Pinpoint the cell where the given text exists, returning its [X, Y] midpoint coordinate. 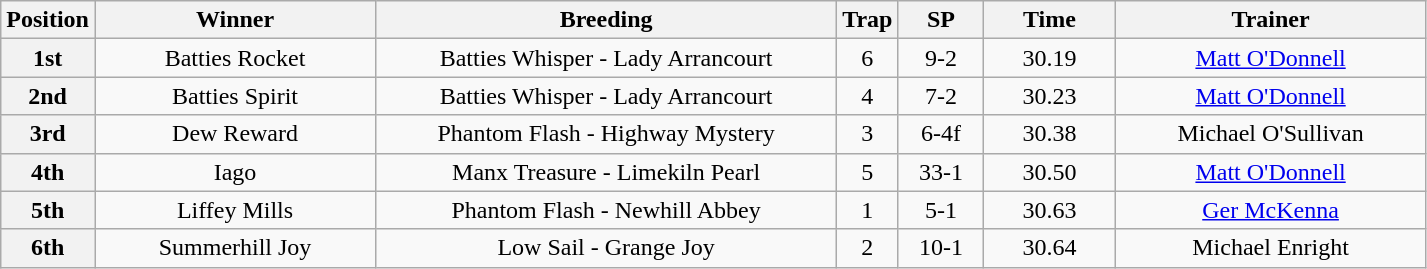
6 [868, 58]
Low Sail - Grange Joy [606, 248]
Winner [234, 20]
Time [1050, 20]
30.50 [1050, 172]
Trap [868, 20]
5-1 [941, 210]
Batties Spirit [234, 96]
6-4f [941, 134]
7-2 [941, 96]
Iago [234, 172]
4 [868, 96]
3 [868, 134]
Dew Reward [234, 134]
1 [868, 210]
Manx Treasure - Limekiln Pearl [606, 172]
10-1 [941, 248]
30.19 [1050, 58]
Michael Enright [1270, 248]
Trainer [1270, 20]
30.63 [1050, 210]
30.23 [1050, 96]
Position [48, 20]
Ger McKenna [1270, 210]
2nd [48, 96]
30.64 [1050, 248]
2 [868, 248]
Phantom Flash - Newhill Abbey [606, 210]
Phantom Flash - Highway Mystery [606, 134]
3rd [48, 134]
5 [868, 172]
1st [48, 58]
4th [48, 172]
5th [48, 210]
SP [941, 20]
Michael O'Sullivan [1270, 134]
6th [48, 248]
Batties Rocket [234, 58]
9-2 [941, 58]
Summerhill Joy [234, 248]
Liffey Mills [234, 210]
33-1 [941, 172]
30.38 [1050, 134]
Breeding [606, 20]
